From the cell containing the given text, extract its center point as [x, y] coordinate. 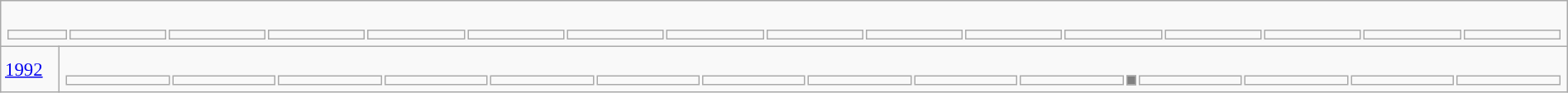
1992 [30, 69]
